Search for the cell housing the specified text and yield its (x, y) center coordinate. 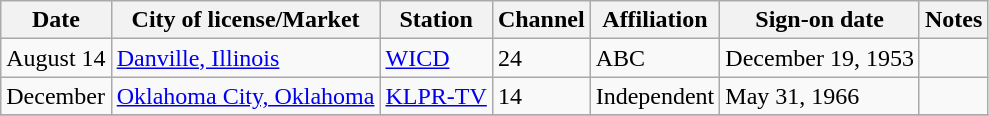
December 19, 1953 (820, 58)
Notes (953, 20)
14 (541, 96)
WICD (436, 58)
City of license/Market (246, 20)
December (56, 96)
Affiliation (655, 20)
Independent (655, 96)
May 31, 1966 (820, 96)
Danville, Illinois (246, 58)
ABC (655, 58)
24 (541, 58)
Station (436, 20)
Channel (541, 20)
Oklahoma City, Oklahoma (246, 96)
Sign-on date (820, 20)
Date (56, 20)
August 14 (56, 58)
KLPR-TV (436, 96)
